Detect which cell encompasses the target text, then output its [x, y] center coordinate. 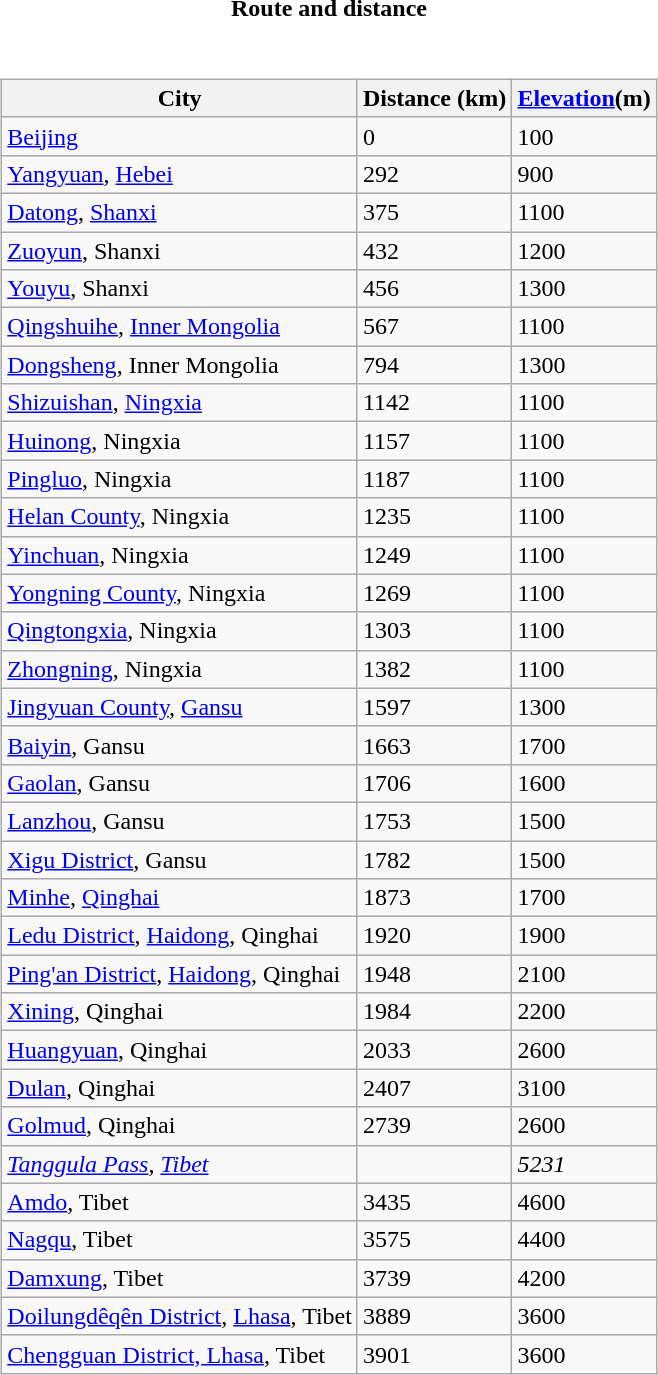
3100 [584, 1088]
Xigu District, Gansu [180, 859]
1187 [434, 479]
City [180, 98]
Ping'an District, Haidong, Qinghai [180, 974]
292 [434, 174]
Helan County, Ningxia [180, 517]
Dulan, Qinghai [180, 1088]
Distance (km) [434, 98]
Shizuishan, Ningxia [180, 403]
1142 [434, 403]
1200 [584, 251]
1873 [434, 898]
Youyu, Shanxi [180, 289]
0 [434, 136]
1249 [434, 555]
1984 [434, 1012]
794 [434, 365]
Ledu District, Haidong, Qinghai [180, 936]
1303 [434, 631]
Zuoyun, Shanxi [180, 251]
Yongning County, Ningxia [180, 593]
3889 [434, 1316]
Nagqu, Tibet [180, 1240]
1597 [434, 707]
1948 [434, 974]
1157 [434, 441]
Lanzhou, Gansu [180, 821]
1382 [434, 669]
1600 [584, 783]
900 [584, 174]
Amdo, Tibet [180, 1202]
Damxung, Tibet [180, 1278]
Baiyin, Gansu [180, 745]
1920 [434, 936]
Yinchuan, Ningxia [180, 555]
Gaolan, Gansu [180, 783]
1900 [584, 936]
Qingshuihe, Inner Mongolia [180, 327]
Qingtongxia, Ningxia [180, 631]
3901 [434, 1354]
Jingyuan County, Gansu [180, 707]
Doilungdêqên District, Lhasa, Tibet [180, 1316]
432 [434, 251]
1706 [434, 783]
1753 [434, 821]
Tanggula Pass, Tibet [180, 1164]
375 [434, 212]
1782 [434, 859]
Huangyuan, Qinghai [180, 1050]
456 [434, 289]
4400 [584, 1240]
Xining, Qinghai [180, 1012]
Zhongning, Ningxia [180, 669]
1663 [434, 745]
Pingluo, Ningxia [180, 479]
3739 [434, 1278]
Yangyuan, Hebei [180, 174]
567 [434, 327]
Beijing [180, 136]
1269 [434, 593]
100 [584, 136]
3575 [434, 1240]
Huinong, Ningxia [180, 441]
4600 [584, 1202]
1235 [434, 517]
2407 [434, 1088]
2033 [434, 1050]
2100 [584, 974]
2200 [584, 1012]
Golmud, Qinghai [180, 1126]
Elevation(m) [584, 98]
5231 [584, 1164]
Dongsheng, Inner Mongolia [180, 365]
Chengguan District, Lhasa, Tibet [180, 1354]
2739 [434, 1126]
4200 [584, 1278]
Datong, Shanxi [180, 212]
3435 [434, 1202]
Minhe, Qinghai [180, 898]
